Return the (X, Y) coordinate for the center point of the cell that contains the specified text.  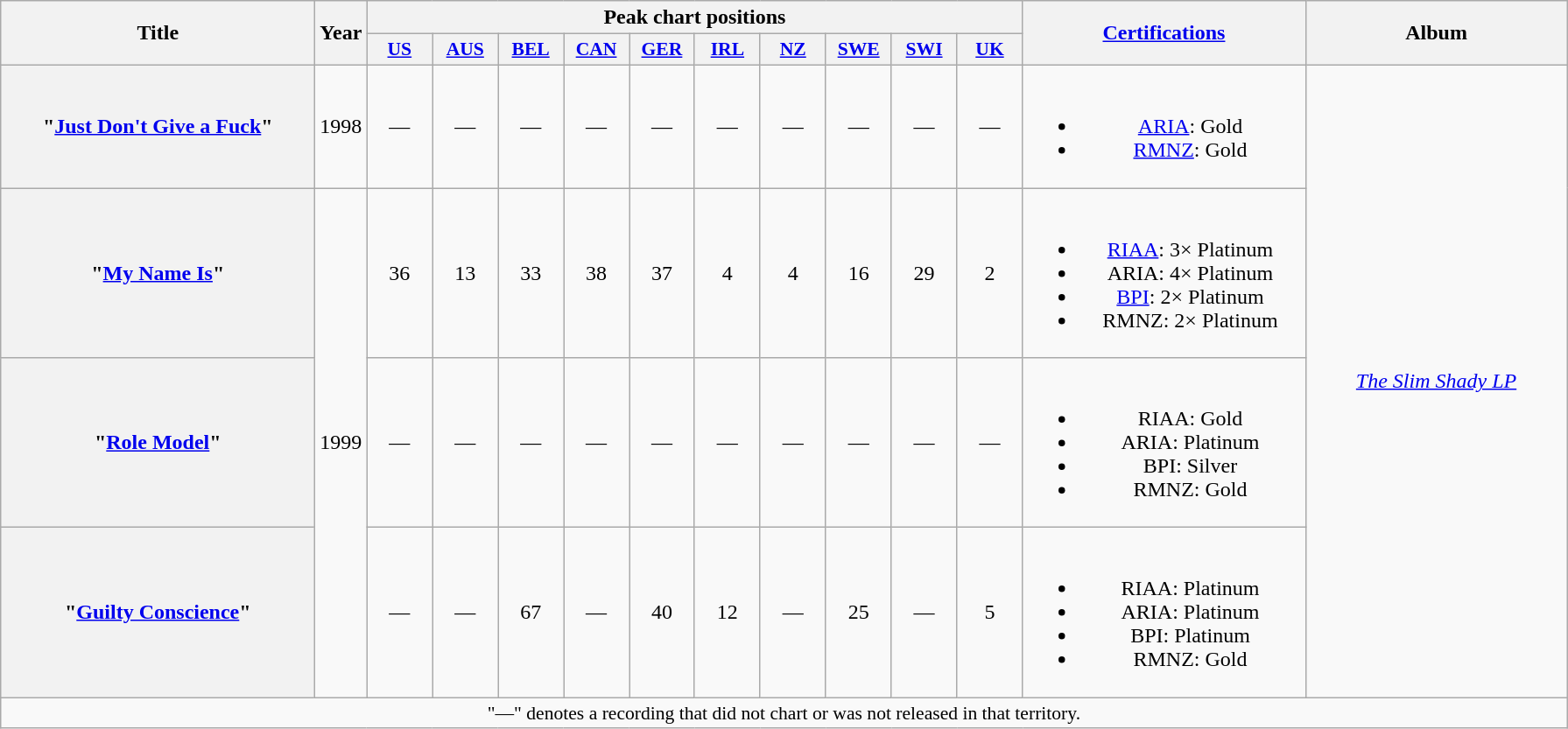
40 (662, 613)
36 (399, 272)
GER (662, 50)
13 (466, 272)
29 (925, 272)
5 (989, 613)
"Just Don't Give a Fuck" (158, 126)
2 (989, 272)
RIAA: PlatinumARIA: PlatinumBPI: PlatinumRMNZ: Gold (1164, 613)
25 (858, 613)
IRL (727, 50)
UK (989, 50)
"—" denotes a recording that did not chart or was not released in that territory. (784, 713)
RIAA: GoldARIA: PlatinumBPI: SilverRMNZ: Gold (1164, 443)
"Guilty Conscience" (158, 613)
Certifications (1164, 33)
SWI (925, 50)
37 (662, 272)
1999 (341, 442)
BEL (531, 50)
33 (531, 272)
CAN (597, 50)
"Role Model" (158, 443)
38 (597, 272)
The Slim Shady LP (1436, 381)
RIAA: 3× PlatinumARIA: 4× PlatinumBPI: 2× PlatinumRMNZ: 2× Platinum (1164, 272)
SWE (858, 50)
AUS (466, 50)
16 (858, 272)
US (399, 50)
Year (341, 33)
Album (1436, 33)
Peak chart positions (695, 18)
67 (531, 613)
Title (158, 33)
12 (727, 613)
ARIA: GoldRMNZ: Gold (1164, 126)
NZ (793, 50)
1998 (341, 126)
"My Name Is" (158, 272)
